Locate the cell with the specified text and output its [X, Y] center coordinate. 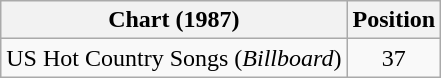
37 [394, 58]
Chart (1987) [174, 20]
US Hot Country Songs (Billboard) [174, 58]
Position [394, 20]
